Find where the given text appears and provide that cell's center as (x, y) coordinate. 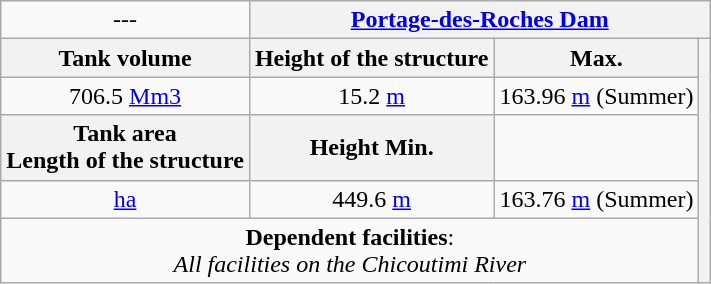
Tank areaLength of the structure (126, 148)
163.96 m (Summer) (596, 96)
Portage-des-Roches Dam (480, 20)
Tank volume (126, 58)
--- (126, 20)
Height of the structure (372, 58)
Dependent facilities: All facilities on the Chicoutimi River (350, 250)
Height Min. (372, 148)
706.5 Mm3 (126, 96)
163.76 m (Summer) (596, 199)
15.2 m (372, 96)
449.6 m (372, 199)
Max. (596, 58)
ha (126, 199)
